Detect which cell encompasses the target text, then output its [X, Y] center coordinate. 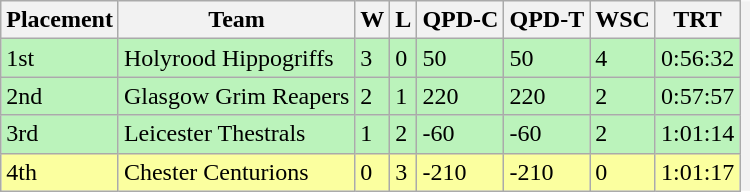
0:57:57 [697, 96]
2nd [60, 96]
Chester Centurions [236, 172]
4 [623, 58]
1:01:14 [697, 134]
QPD-C [460, 20]
TRT [697, 20]
WSC [623, 20]
L [404, 20]
Team [236, 20]
0:56:32 [697, 58]
Holyrood Hippogriffs [236, 58]
Glasgow Grim Reapers [236, 96]
3rd [60, 134]
W [372, 20]
Leicester Thestrals [236, 134]
1:01:17 [697, 172]
4th [60, 172]
QPD-T [547, 20]
Placement [60, 20]
1st [60, 58]
